Detect which cell encompasses the target text, then output its (X, Y) center coordinate. 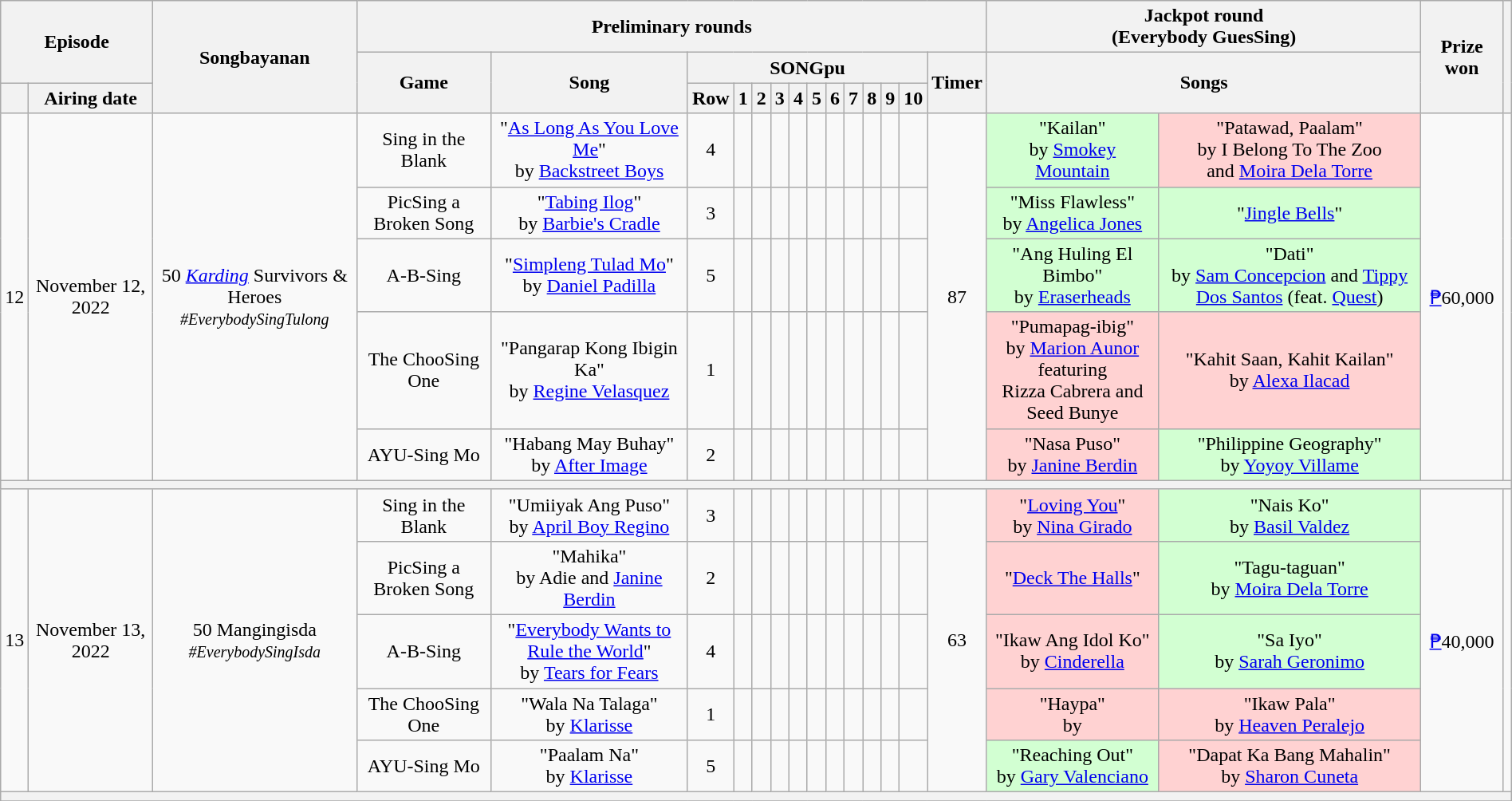
12 (14, 297)
"Nais Ko"by Basil Valdez (1290, 515)
"Mahika"by Adie and Janine Berdin (589, 578)
50 Mangingisda#EverybodySingIsda (254, 640)
SONGpu (807, 68)
"Paalam Na"by Klarisse (589, 766)
7 (853, 98)
"Umiiyak Ang Puso"by April Boy Regino (589, 515)
"Ang Huling El Bimbo"by Eraserheads (1072, 275)
"Miss Flawless"by Angelica Jones (1072, 212)
"Ikaw Pala"by Heaven Peralejo (1290, 713)
November 12, 2022 (91, 297)
"Loving You"by Nina Girado (1072, 515)
6 (834, 98)
"Sa Iyo"by Sarah Geronimo (1290, 651)
"Dati"by Sam Concepcion and Tippy Dos Santos (feat. Quest) (1290, 275)
"Jingle Bells" (1290, 212)
"Ikaw Ang Idol Ko"by Cinderella (1072, 651)
"Kahit Saan, Kahit Kailan"by Alexa Ilacad (1290, 370)
Game (423, 83)
9 (890, 98)
"Philippine Geography"by Yoyoy Villame (1290, 455)
"Everybody Wants to Rule the World"by Tears for Fears (589, 651)
₱40,000 (1462, 640)
Prize won (1462, 57)
Preliminary rounds (671, 27)
Songs (1204, 83)
"Reaching Out"by Gary Valenciano (1072, 766)
"Kailan"by Smokey Mountain (1072, 150)
63 (957, 640)
Song (589, 83)
Songbayanan (254, 57)
"Pangarap Kong Ibigin Ka"by Regine Velasquez (589, 370)
Row (711, 98)
50 Karding Survivors & Heroes#EverybodySingTulong (254, 297)
Airing date (91, 98)
₱60,000 (1462, 297)
"Dapat Ka Bang Mahalin"by Sharon Cuneta (1290, 766)
"Wala Na Talaga"by Klarisse (589, 713)
"Simpleng Tulad Mo"by Daniel Padilla (589, 275)
87 (957, 297)
10 (914, 98)
"Tabing Ilog"by Barbie's Cradle (589, 212)
"Tagu-taguan"by Moira Dela Torre (1290, 578)
"Nasa Puso"by Janine Berdin (1072, 455)
"As Long As You Love Me" by Backstreet Boys (589, 150)
"Pumapag-ibig"by Marion Aunor featuring Rizza Cabrera and Seed Bunye (1072, 370)
8 (872, 98)
"Deck The Halls" (1072, 578)
Jackpot round(Everybody GuesSing) (1204, 27)
"Patawad, Paalam"by I Belong To The Zoo and Moira Dela Torre (1290, 150)
13 (14, 640)
Timer (957, 83)
"Haypa"by (1072, 713)
Episode (77, 41)
November 13, 2022 (91, 640)
"Habang May Buhay"by After Image (589, 455)
